Determine the (X, Y) coordinate at the center of the cell enclosing the given text.  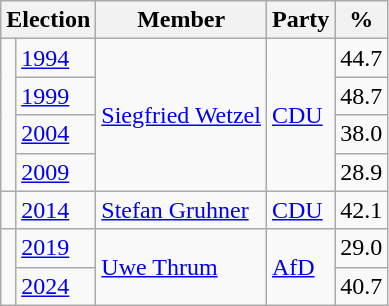
Stefan Gruhner (182, 210)
Member (182, 20)
2004 (56, 134)
Siegfried Wetzel (182, 115)
2009 (56, 172)
29.0 (362, 248)
44.7 (362, 58)
AfD (300, 267)
42.1 (362, 210)
Uwe Thrum (182, 267)
2024 (56, 286)
38.0 (362, 134)
Party (300, 20)
% (362, 20)
2014 (56, 210)
1994 (56, 58)
Election (48, 20)
1999 (56, 96)
28.9 (362, 172)
48.7 (362, 96)
2019 (56, 248)
40.7 (362, 286)
